Identify which cell holds the provided text, then report its (X, Y) central coordinate. 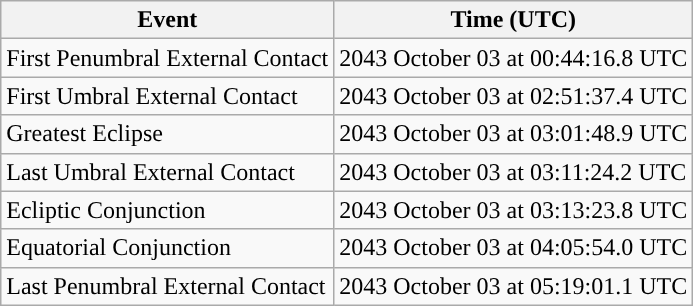
2043 October 03 at 00:44:16.8 UTC (514, 58)
2043 October 03 at 03:13:23.8 UTC (514, 210)
Last Umbral External Contact (168, 172)
Equatorial Conjunction (168, 248)
Time (UTC) (514, 20)
Event (168, 20)
First Penumbral External Contact (168, 58)
2043 October 03 at 04:05:54.0 UTC (514, 248)
2043 October 03 at 05:19:01.1 UTC (514, 286)
First Umbral External Contact (168, 96)
Greatest Eclipse (168, 134)
Ecliptic Conjunction (168, 210)
2043 October 03 at 02:51:37.4 UTC (514, 96)
Last Penumbral External Contact (168, 286)
2043 October 03 at 03:01:48.9 UTC (514, 134)
2043 October 03 at 03:11:24.2 UTC (514, 172)
